Pinpoint the cell where the given text exists, returning its [x, y] midpoint coordinate. 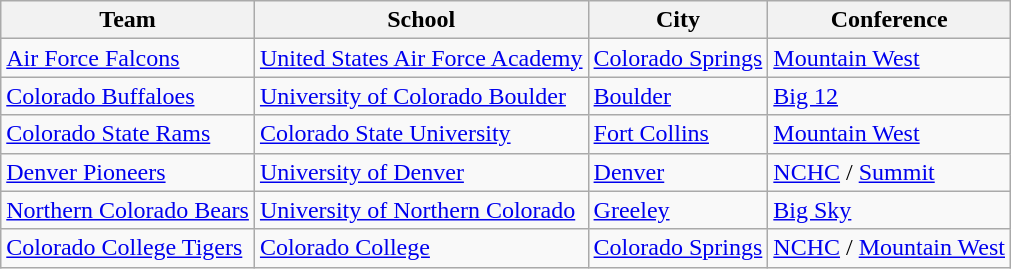
City [678, 20]
Air Force Falcons [128, 58]
Northern Colorado Bears [128, 210]
Colorado State University [421, 134]
Colorado College Tigers [128, 248]
Big 12 [890, 96]
Team [128, 20]
University of Northern Colorado [421, 210]
Boulder [678, 96]
Colorado Buffaloes [128, 96]
University of Denver [421, 172]
United States Air Force Academy [421, 58]
NCHC / Summit [890, 172]
Denver [678, 172]
Colorado State Rams [128, 134]
NCHC / Mountain West [890, 248]
Greeley [678, 210]
University of Colorado Boulder [421, 96]
Big Sky [890, 210]
Colorado College [421, 248]
Fort Collins [678, 134]
Denver Pioneers [128, 172]
Conference [890, 20]
School [421, 20]
